Output the [X, Y] coordinate of the center of the cell containing the given text.  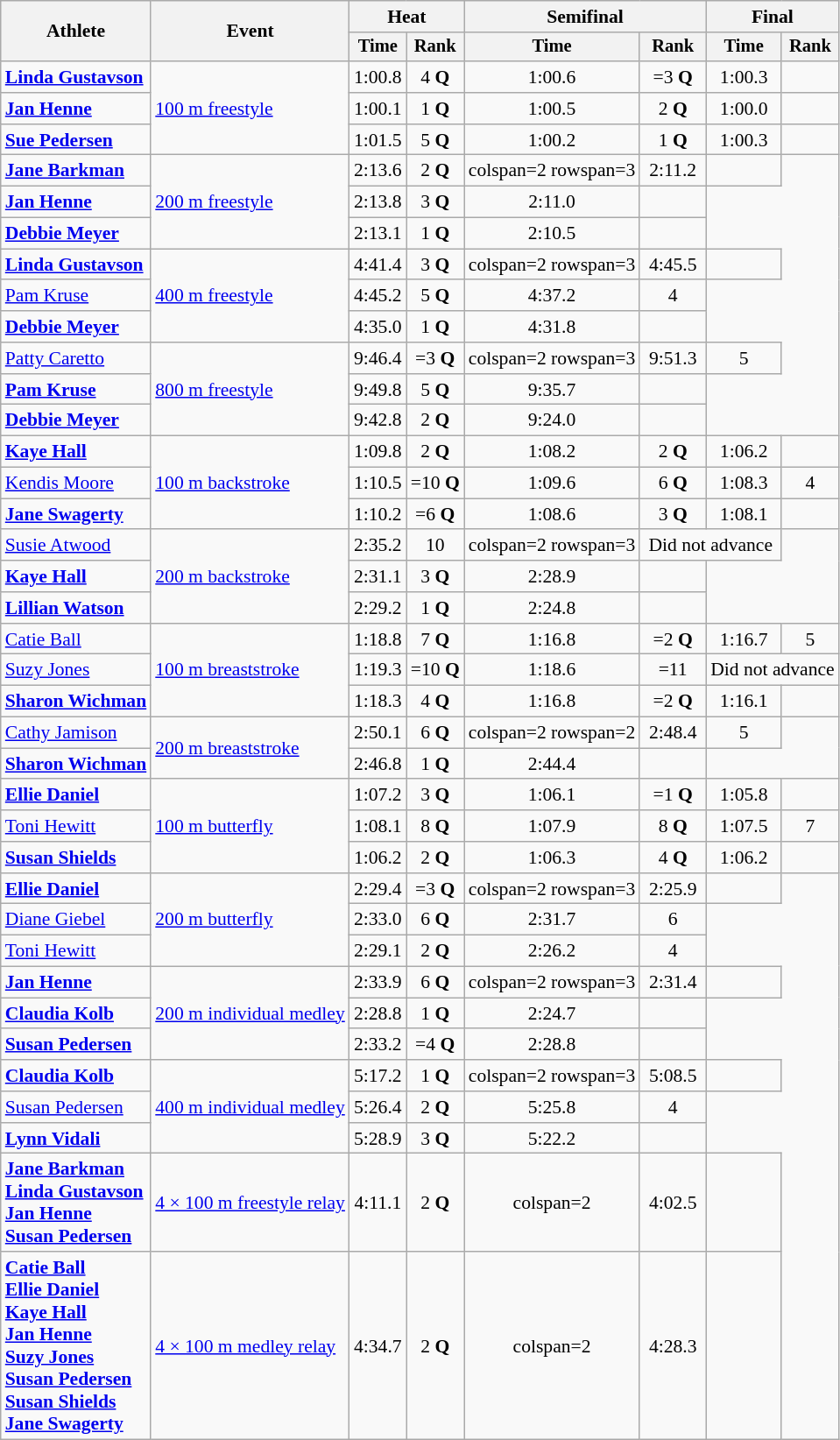
colspan=2 rowspan=2 [552, 733]
=11 [673, 670]
1:06.3 [552, 858]
1:00.8 [378, 77]
=6 Q [435, 514]
1:18.8 [378, 639]
Event [251, 32]
2:24.8 [552, 608]
5:26.4 [378, 1107]
1:16.7 [744, 639]
Cathy Jamison [75, 733]
Sue Pedersen [75, 140]
4:37.2 [552, 296]
200 m backstroke [251, 576]
5:25.8 [552, 1107]
2:31.4 [673, 983]
1:08.6 [552, 514]
=4 Q [435, 1045]
4 × 100 m freestyle relay [251, 1203]
1:00.0 [744, 109]
9:42.8 [378, 420]
2:29.4 [378, 889]
4:31.8 [552, 327]
100 m butterfly [251, 827]
100 m backstroke [251, 484]
1:07.5 [744, 826]
2:33.0 [378, 920]
9:35.7 [552, 390]
1:08.3 [744, 484]
Heat [406, 17]
Susie Atwood [75, 546]
2:31.1 [378, 576]
1:07.9 [552, 826]
Jane BarkmanLinda GustavsonJan HenneSusan Pedersen [75, 1203]
400 m freestyle [251, 296]
200 m freestyle [251, 201]
2:25.9 [673, 889]
1:10.5 [378, 484]
Semifinal [585, 17]
100 m freestyle [251, 109]
2:33.9 [378, 983]
Catie BallEllie DanielKaye HallJan HenneSuzy JonesSusan PedersenSusan ShieldsJane Swagerty [75, 1345]
5:17.2 [378, 1076]
200 m breaststroke [251, 748]
Suzy Jones [75, 670]
Athlete [75, 32]
1:19.3 [378, 670]
5:28.9 [378, 1139]
1:08.2 [552, 452]
2:28.9 [552, 576]
4:35.0 [378, 327]
Jane Swagerty [75, 514]
4 × 100 m medley relay [251, 1345]
2:11.2 [673, 171]
9:49.8 [378, 390]
2:13.8 [378, 202]
2:31.7 [552, 920]
4:02.5 [673, 1203]
7 [809, 826]
9:46.4 [378, 358]
1:01.5 [378, 140]
Diane Giebel [75, 920]
Kendis Moore [75, 484]
1:18.3 [378, 702]
Final [773, 17]
Lynn Vidali [75, 1139]
1:09.6 [552, 484]
2:24.7 [552, 1013]
4:28.3 [673, 1345]
2:10.5 [552, 234]
800 m freestyle [251, 389]
2:50.1 [378, 733]
=1 Q [673, 795]
1:00.1 [378, 109]
1:00.2 [552, 140]
Jane Barkman [75, 171]
1:00.5 [552, 109]
1:16.1 [744, 702]
200 m butterfly [251, 920]
4:45.2 [378, 296]
5:22.2 [552, 1139]
2:35.2 [378, 546]
7 Q [435, 639]
2:26.2 [552, 951]
Catie Ball [75, 639]
4:34.7 [378, 1345]
1:05.8 [744, 795]
1:06.1 [552, 795]
1:18.6 [552, 670]
Susan Shields [75, 858]
2:29.2 [378, 608]
2:13.1 [378, 234]
200 m individual medley [251, 1014]
10 [435, 546]
400 m individual medley [251, 1107]
1:07.2 [378, 795]
2:46.8 [378, 764]
2:29.1 [378, 951]
4:11.1 [378, 1203]
Patty Caretto [75, 358]
4:45.5 [673, 265]
1:10.2 [378, 514]
Lillian Watson [75, 608]
2:11.0 [552, 202]
2:48.4 [673, 733]
4:41.4 [378, 265]
100 m breaststroke [251, 671]
1:09.8 [378, 452]
9:51.3 [673, 358]
2:13.6 [378, 171]
6 [673, 920]
1:00.6 [552, 77]
2:44.4 [552, 764]
5:08.5 [673, 1076]
9:24.0 [552, 420]
2:33.2 [378, 1045]
